For the text-containing cell, return its midpoint in (X, Y) coordinate format. 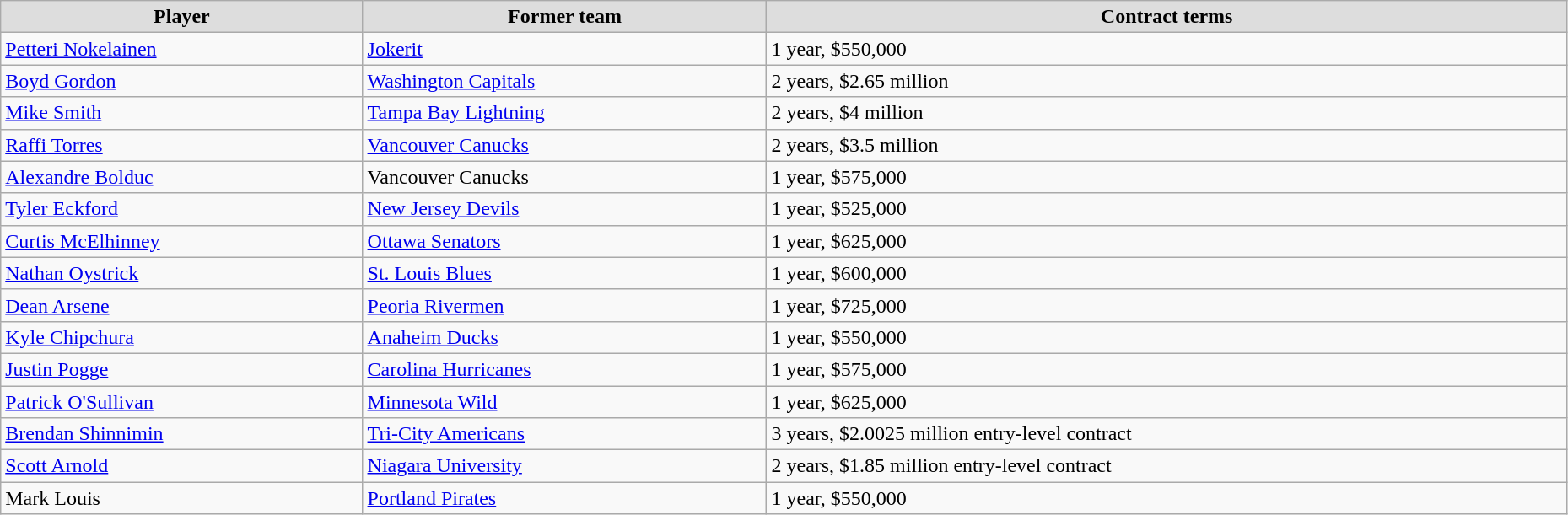
Nathan Oystrick (182, 273)
Raffi Torres (182, 145)
Carolina Hurricanes (565, 369)
Minnesota Wild (565, 402)
Justin Pogge (182, 369)
1 year, $600,000 (1167, 273)
Tri-City Americans (565, 434)
Mike Smith (182, 113)
Portland Pirates (565, 498)
Mark Louis (182, 498)
Petteri Nokelainen (182, 49)
Tyler Eckford (182, 209)
2 years, $2.65 million (1167, 81)
Jokerit (565, 49)
Curtis McElhinney (182, 241)
Boyd Gordon (182, 81)
2 years, $1.85 million entry-level contract (1167, 466)
Patrick O'Sullivan (182, 402)
3 years, $2.0025 million entry-level contract (1167, 434)
Former team (565, 17)
Peoria Rivermen (565, 305)
1 year, $525,000 (1167, 209)
Scott Arnold (182, 466)
Ottawa Senators (565, 241)
St. Louis Blues (565, 273)
New Jersey Devils (565, 209)
Alexandre Bolduc (182, 177)
2 years, $3.5 million (1167, 145)
2 years, $4 million (1167, 113)
Tampa Bay Lightning (565, 113)
Dean Arsene (182, 305)
Washington Capitals (565, 81)
Player (182, 17)
Contract terms (1167, 17)
Niagara University (565, 466)
Brendan Shinnimin (182, 434)
1 year, $725,000 (1167, 305)
Anaheim Ducks (565, 337)
Kyle Chipchura (182, 337)
